Extract the [X, Y] coordinate from the center of the cell holding the provided text.  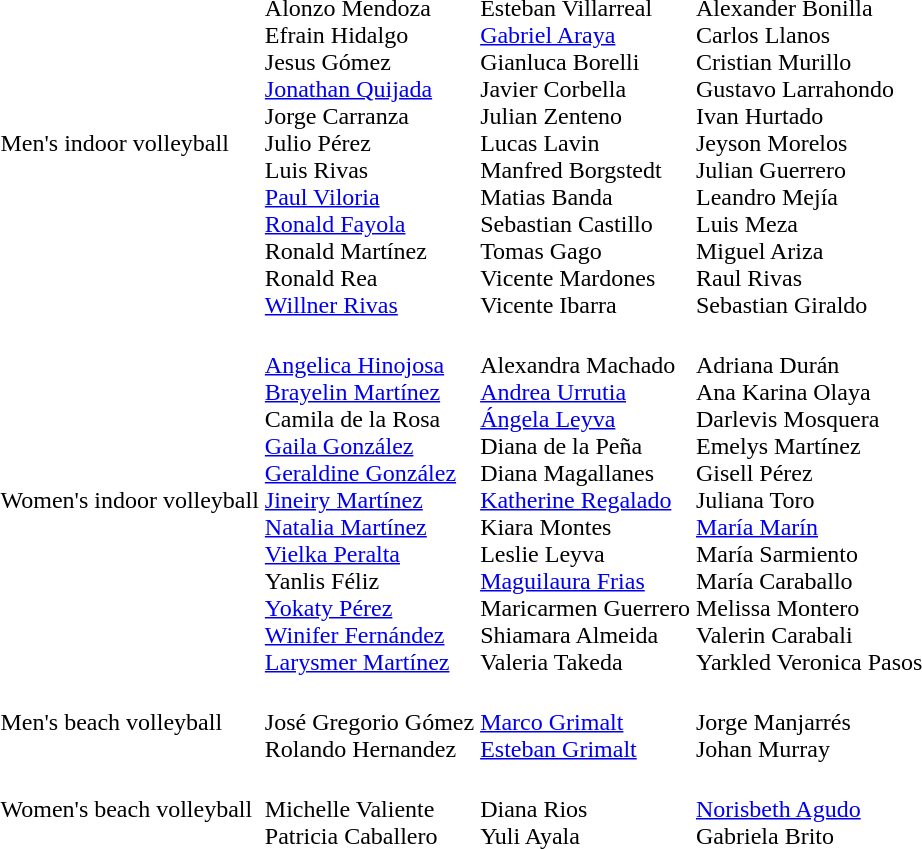
Marco GrimaltEsteban Grimalt [586, 722]
José Gregorio GómezRolando Hernandez [369, 722]
